For the text-containing cell, return its midpoint in [X, Y] coordinate format. 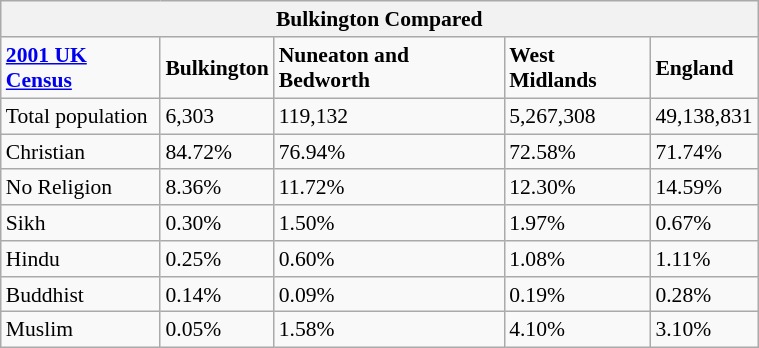
71.74% [704, 152]
6,303 [216, 116]
Sikh [81, 223]
76.94% [389, 152]
12.30% [577, 187]
Muslim [81, 330]
Hindu [81, 259]
0.67% [704, 223]
72.58% [577, 152]
11.72% [389, 187]
0.25% [216, 259]
5,267,308 [577, 116]
1.50% [389, 223]
1.58% [389, 330]
14.59% [704, 187]
8.36% [216, 187]
Bulkington Compared [380, 19]
84.72% [216, 152]
1.08% [577, 259]
3.10% [704, 330]
2001 UK Census [81, 68]
0.60% [389, 259]
Buddhist [81, 294]
Total population [81, 116]
49,138,831 [704, 116]
4.10% [577, 330]
0.30% [216, 223]
No Religion [81, 187]
England [704, 68]
West Midlands [577, 68]
1.11% [704, 259]
0.09% [389, 294]
119,132 [389, 116]
1.97% [577, 223]
Nuneaton and Bedworth [389, 68]
0.05% [216, 330]
0.28% [704, 294]
0.19% [577, 294]
0.14% [216, 294]
Christian [81, 152]
Bulkington [216, 68]
